Capture the cell that displays the provided text and extract its [x, y] central coordinate. 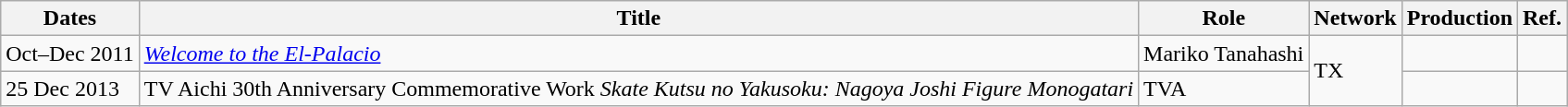
Welcome to the El-Palacio [638, 53]
Role [1224, 18]
Mariko Tanahashi [1224, 53]
Ref. [1543, 18]
TVA [1224, 89]
Production [1460, 18]
Dates [70, 18]
TX [1355, 71]
Oct–Dec 2011 [70, 53]
25 Dec 2013 [70, 89]
TV Aichi 30th Anniversary Commemorative Work Skate Kutsu no Yakusoku: Nagoya Joshi Figure Monogatari [638, 89]
Network [1355, 18]
Title [638, 18]
